Output the (x, y) coordinate of the center of the cell containing the given text.  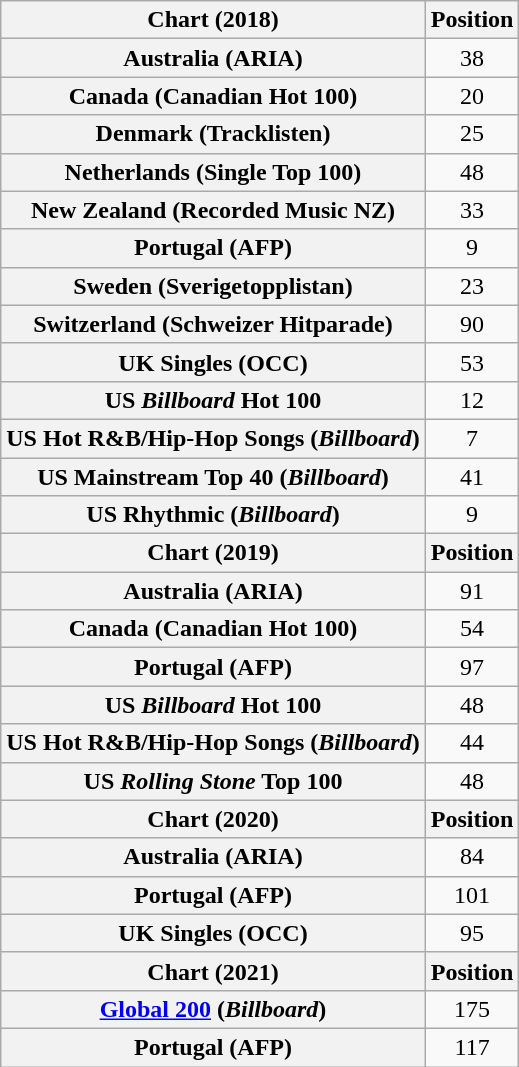
12 (472, 400)
84 (472, 857)
Switzerland (Schweizer Hitparade) (213, 324)
20 (472, 96)
23 (472, 286)
25 (472, 134)
41 (472, 477)
44 (472, 743)
33 (472, 210)
Chart (2020) (213, 819)
Sweden (Sverigetopplistan) (213, 286)
Chart (2019) (213, 553)
Denmark (Tracklisten) (213, 134)
Chart (2018) (213, 20)
New Zealand (Recorded Music NZ) (213, 210)
90 (472, 324)
US Rhythmic (Billboard) (213, 515)
Global 200 (Billboard) (213, 1009)
54 (472, 629)
97 (472, 667)
53 (472, 362)
175 (472, 1009)
117 (472, 1047)
Netherlands (Single Top 100) (213, 172)
US Rolling Stone Top 100 (213, 781)
101 (472, 895)
Chart (2021) (213, 971)
7 (472, 438)
38 (472, 58)
95 (472, 933)
91 (472, 591)
US Mainstream Top 40 (Billboard) (213, 477)
